Return the (X, Y) coordinate for the center point of the cell that contains the specified text.  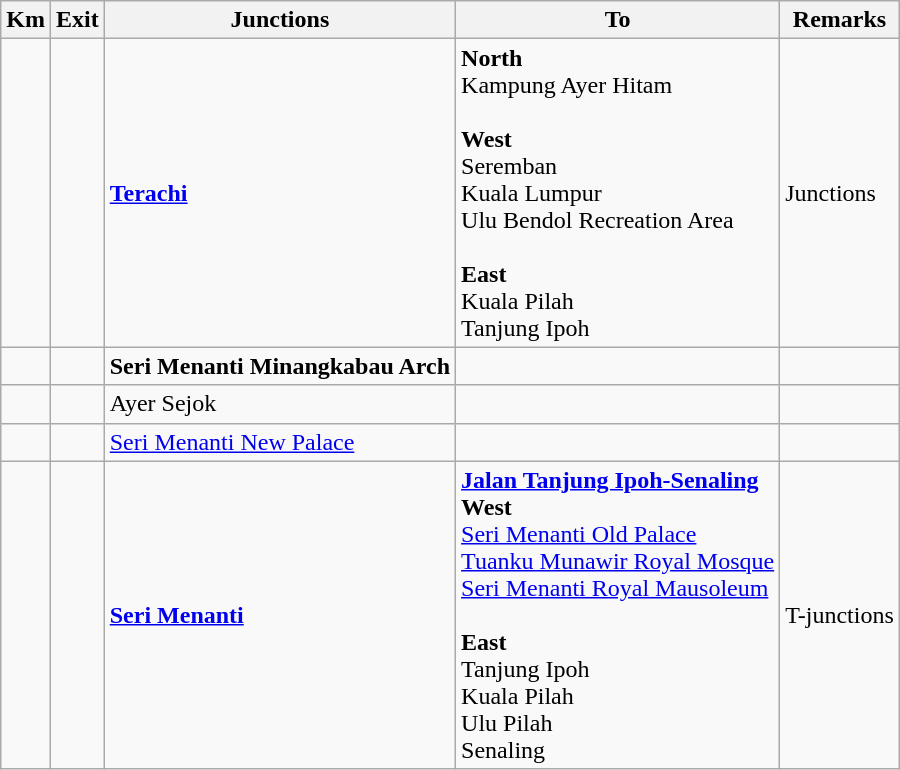
Exit (77, 20)
Seri Menanti New Palace (280, 442)
Terachi (280, 193)
Ayer Sejok (280, 404)
Seri Menanti Minangkabau Arch (280, 366)
To (618, 20)
Seri Menanti (280, 615)
Km (26, 20)
NorthKampung Ayer HitamWest Seremban Kuala Lumpur Ulu Bendol Recreation AreaEast Kuala Pilah Tanjung Ipoh (618, 193)
T-junctions (840, 615)
Remarks (840, 20)
